Scan for the cell matching the given text and deliver its [x, y] coordinate at center. 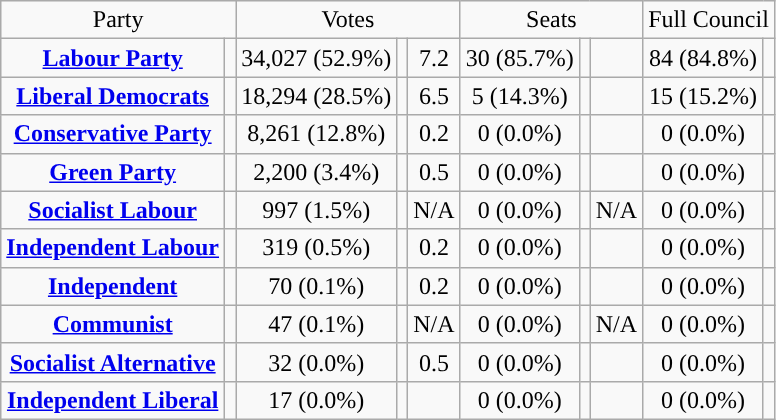
6.5 [434, 96]
70 (0.1%) [316, 286]
15 (15.2%) [704, 96]
Full Council [709, 20]
Votes [348, 20]
319 (0.5%) [316, 248]
Labour Party [113, 58]
8,261 (12.8%) [316, 134]
Conservative Party [113, 134]
Independent [113, 286]
Socialist Labour [113, 210]
Socialist Alternative [113, 362]
30 (85.7%) [520, 58]
17 (0.0%) [316, 400]
Liberal Democrats [113, 96]
Independent Liberal [113, 400]
Communist [113, 324]
997 (1.5%) [316, 210]
Green Party [113, 172]
5 (14.3%) [520, 96]
18,294 (28.5%) [316, 96]
2,200 (3.4%) [316, 172]
Party [118, 20]
84 (84.8%) [704, 58]
47 (0.1%) [316, 324]
32 (0.0%) [316, 362]
34,027 (52.9%) [316, 58]
7.2 [434, 58]
Independent Labour [113, 248]
Seats [552, 20]
